Extract the (X, Y) coordinate from the center of the cell holding the provided text.  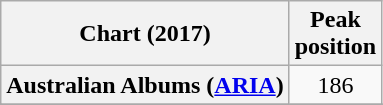
186 (335, 85)
Chart (2017) (145, 34)
Peak position (335, 34)
Australian Albums (ARIA) (145, 85)
